Determine the (x, y) coordinate at the center of the cell enclosing the given text.  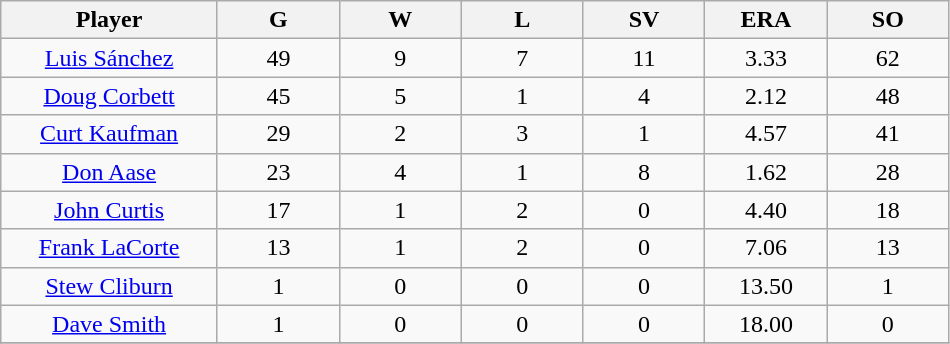
7 (522, 58)
45 (278, 96)
5 (400, 96)
3 (522, 134)
SV (644, 20)
Stew Cliburn (110, 286)
4.40 (766, 210)
18 (888, 210)
28 (888, 172)
29 (278, 134)
W (400, 20)
Dave Smith (110, 324)
Frank LaCorte (110, 248)
Don Aase (110, 172)
17 (278, 210)
1.62 (766, 172)
L (522, 20)
62 (888, 58)
48 (888, 96)
Curt Kaufman (110, 134)
8 (644, 172)
11 (644, 58)
Player (110, 20)
49 (278, 58)
18.00 (766, 324)
Luis Sánchez (110, 58)
23 (278, 172)
9 (400, 58)
ERA (766, 20)
3.33 (766, 58)
41 (888, 134)
7.06 (766, 248)
2.12 (766, 96)
G (278, 20)
John Curtis (110, 210)
13.50 (766, 286)
Doug Corbett (110, 96)
4.57 (766, 134)
SO (888, 20)
